Output the (x, y) coordinate of the center of the cell containing the given text.  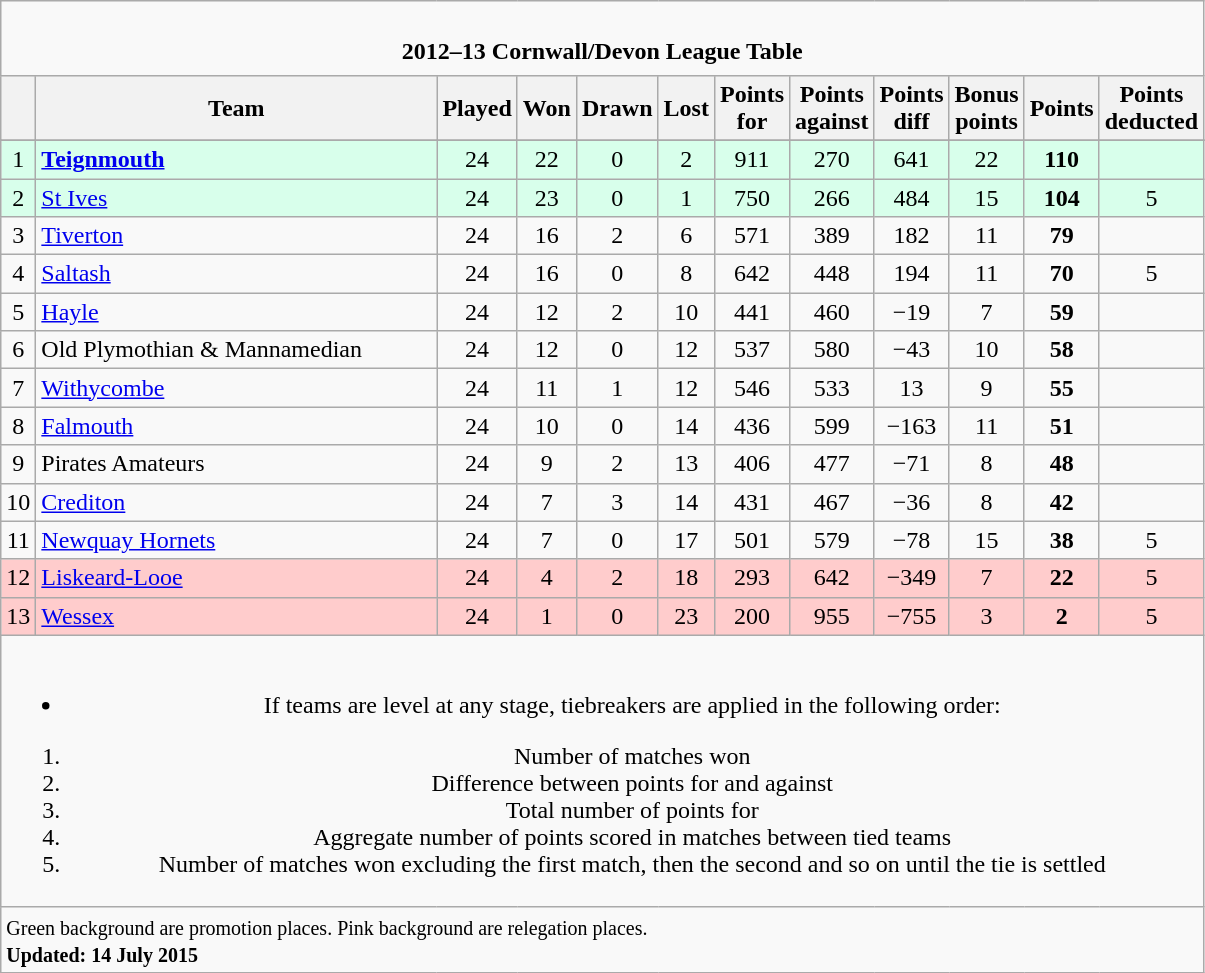
Old Plymothian & Mannamedian (236, 350)
182 (912, 236)
−755 (912, 616)
Team (236, 108)
Teignmouth (236, 159)
501 (752, 540)
Wessex (236, 616)
18 (686, 578)
Newquay Hornets (236, 540)
−19 (912, 312)
38 (1062, 540)
−78 (912, 540)
Bonus points (986, 108)
955 (832, 616)
Crediton (236, 502)
293 (752, 578)
−71 (912, 464)
194 (912, 274)
448 (832, 274)
Saltash (236, 274)
Liskeard-Looe (236, 578)
431 (752, 502)
−43 (912, 350)
17 (686, 540)
Points (1062, 108)
−163 (912, 426)
200 (752, 616)
641 (912, 159)
441 (752, 312)
389 (832, 236)
Hayle (236, 312)
Points deducted (1151, 108)
Withycombe (236, 388)
Won (546, 108)
579 (832, 540)
406 (752, 464)
Drawn (617, 108)
48 (1062, 464)
Tiverton (236, 236)
Lost (686, 108)
Points for (752, 108)
537 (752, 350)
58 (1062, 350)
42 (1062, 502)
467 (832, 502)
546 (752, 388)
750 (752, 197)
79 (1062, 236)
Green background are promotion places. Pink background are relegation places.Updated: 14 July 2015 (602, 940)
51 (1062, 426)
110 (1062, 159)
533 (832, 388)
911 (752, 159)
599 (832, 426)
270 (832, 159)
Points against (832, 108)
−36 (912, 502)
59 (1062, 312)
104 (1062, 197)
Points diff (912, 108)
Falmouth (236, 426)
St Ives (236, 197)
70 (1062, 274)
436 (752, 426)
266 (832, 197)
580 (832, 350)
55 (1062, 388)
Pirates Amateurs (236, 464)
571 (752, 236)
477 (832, 464)
484 (912, 197)
Played (477, 108)
−349 (912, 578)
460 (832, 312)
